For the text-containing cell, return its midpoint in (x, y) coordinate format. 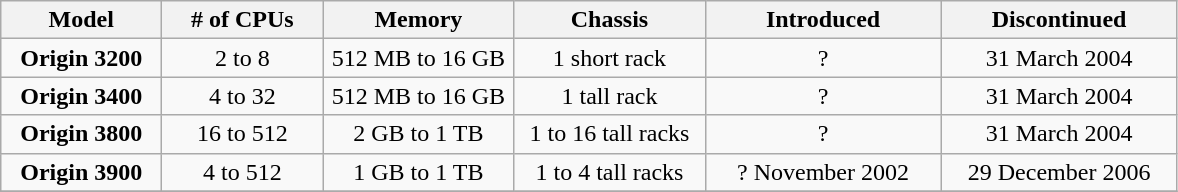
Model (82, 20)
2 to 8 (242, 58)
2 GB to 1 TB (418, 134)
Memory (418, 20)
1 tall rack (610, 96)
Origin 3200 (82, 58)
Origin 3800 (82, 134)
Origin 3900 (82, 172)
Introduced (823, 20)
Origin 3400 (82, 96)
Discontinued (1059, 20)
4 to 32 (242, 96)
1 to 16 tall racks (610, 134)
1 to 4 tall racks (610, 172)
1 short rack (610, 58)
16 to 512 (242, 134)
? November 2002 (823, 172)
29 December 2006 (1059, 172)
4 to 512 (242, 172)
Chassis (610, 20)
# of CPUs (242, 20)
1 GB to 1 TB (418, 172)
